Determine the [X, Y] coordinate at the center of the cell enclosing the given text.  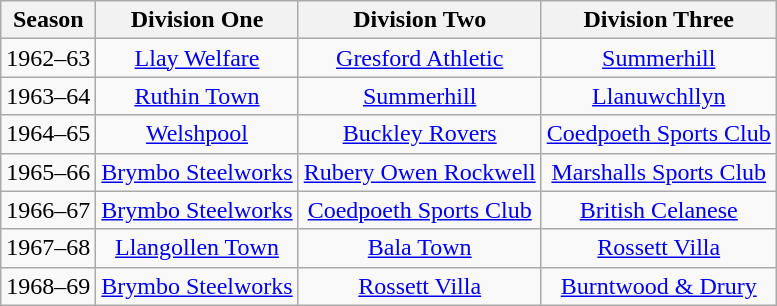
1968–69 [48, 286]
Rubery Owen Rockwell [420, 172]
Division Two [420, 20]
Season [48, 20]
British Celanese [658, 210]
1964–65 [48, 134]
1963–64 [48, 96]
1966–67 [48, 210]
Ruthin Town [197, 96]
1967–68 [48, 248]
Burntwood & Drury [658, 286]
Bala Town [420, 248]
Gresford Athletic [420, 58]
Division One [197, 20]
Llay Welfare [197, 58]
Marshalls Sports Club [658, 172]
Welshpool [197, 134]
Buckley Rovers [420, 134]
Llanuwchllyn [658, 96]
1965–66 [48, 172]
Llangollen Town [197, 248]
Division Three [658, 20]
1962–63 [48, 58]
